Pinpoint the cell where the given text exists, returning its (X, Y) midpoint coordinate. 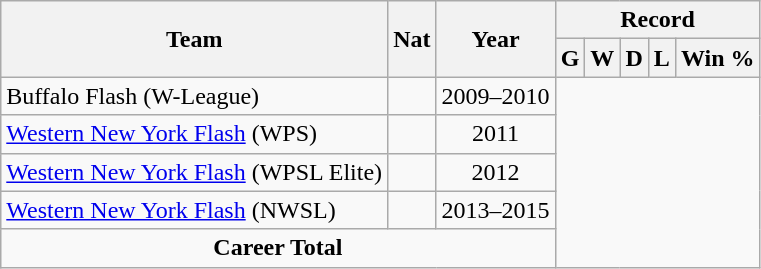
Win % (718, 58)
Team (194, 39)
G (570, 58)
2013–2015 (496, 210)
Western New York Flash (WPSL Elite) (194, 172)
L (662, 58)
2009–2010 (496, 96)
2012 (496, 172)
Nat (412, 39)
Buffalo Flash (W-League) (194, 96)
D (634, 58)
Western New York Flash (WPS) (194, 134)
W (602, 58)
Western New York Flash (NWSL) (194, 210)
Year (496, 39)
Record (658, 20)
2011 (496, 134)
Career Total (278, 248)
